Pinpoint the cell where the given text exists, returning its [x, y] midpoint coordinate. 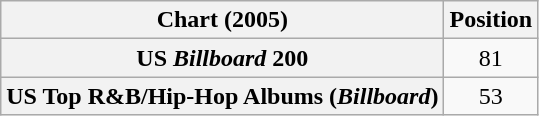
81 [491, 58]
53 [491, 96]
US Top R&B/Hip-Hop Albums (Billboard) [222, 96]
US Billboard 200 [222, 58]
Chart (2005) [222, 20]
Position [491, 20]
